From the cell containing the given text, extract its center point as [x, y] coordinate. 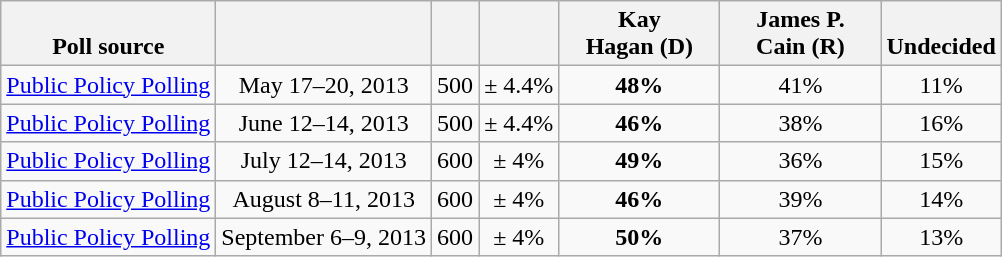
September 6–9, 2013 [324, 237]
39% [800, 199]
14% [941, 199]
15% [941, 161]
48% [640, 85]
James P.Cain (R) [800, 34]
Undecided [941, 34]
May 17–20, 2013 [324, 85]
49% [640, 161]
38% [800, 123]
June 12–14, 2013 [324, 123]
KayHagan (D) [640, 34]
August 8–11, 2013 [324, 199]
13% [941, 237]
36% [800, 161]
41% [800, 85]
July 12–14, 2013 [324, 161]
50% [640, 237]
11% [941, 85]
37% [800, 237]
16% [941, 123]
Poll source [108, 34]
